Pinpoint the cell where the given text exists, returning its [x, y] midpoint coordinate. 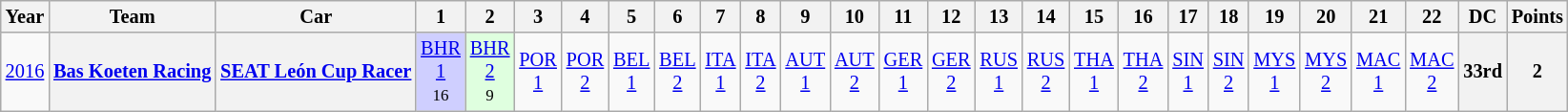
Bas Koeten Racing [132, 72]
RUS2 [1045, 72]
33rd [1482, 72]
8 [760, 16]
22 [1432, 16]
AUT1 [805, 72]
17 [1188, 16]
9 [805, 16]
SIN1 [1188, 72]
ITA1 [720, 72]
1 [441, 16]
POR1 [538, 72]
Year [25, 16]
14 [1045, 16]
Car [316, 16]
POR2 [586, 72]
16 [1144, 16]
7 [720, 16]
SEAT León Cup Racer [316, 72]
19 [1274, 16]
THA1 [1094, 72]
12 [951, 16]
Team [132, 16]
ITA2 [760, 72]
SIN2 [1228, 72]
BEL2 [677, 72]
10 [855, 16]
THA2 [1144, 72]
Points [1537, 16]
RUS1 [1000, 72]
DC [1482, 16]
AUT2 [855, 72]
20 [1326, 16]
6 [677, 16]
MYS1 [1274, 72]
BEL1 [631, 72]
3 [538, 16]
18 [1228, 16]
MAC2 [1432, 72]
BHR116 [441, 72]
11 [903, 16]
13 [1000, 16]
MYS2 [1326, 72]
5 [631, 16]
4 [586, 16]
21 [1378, 16]
15 [1094, 16]
BHR29 [490, 72]
MAC1 [1378, 72]
GER2 [951, 72]
2016 [25, 72]
GER1 [903, 72]
